Return the [x, y] coordinate for the center point of the cell that contains the specified text.  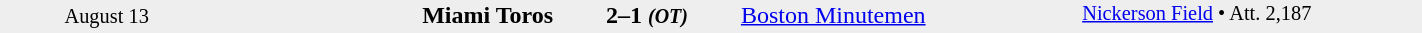
August 13 [106, 16]
Miami Toros [384, 15]
Boston Minutemen [910, 15]
Nickerson Field • Att. 2,187 [1252, 16]
2–1 (OT) [648, 15]
